Return (x, y) of the center of cell containing provided text 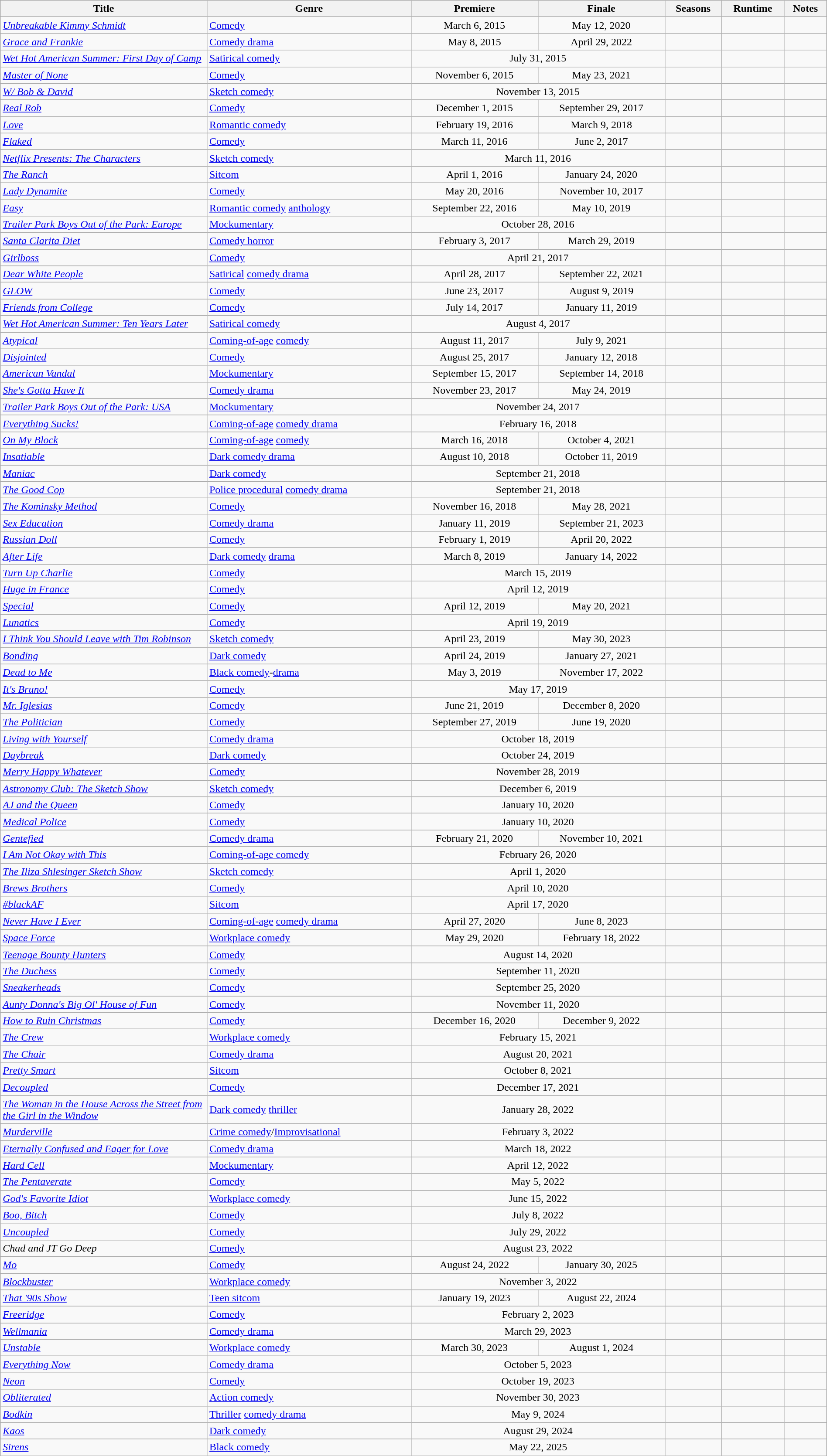
The Kominsky Method (104, 507)
Runtime (753, 9)
May 22, 2025 (538, 1447)
Wet Hot American Summer: Ten Years Later (104, 324)
July 31, 2015 (538, 58)
Obliterated (104, 1398)
November 24, 2017 (538, 407)
August 25, 2017 (475, 357)
Brews Brothers (104, 888)
December 16, 2020 (475, 1021)
Eternally Confused and Eager for Love (104, 1149)
May 12, 2020 (601, 25)
Decoupled (104, 1087)
Kaos (104, 1431)
December 17, 2021 (538, 1087)
Insatiable (104, 456)
April 19, 2019 (538, 623)
October 11, 2019 (601, 456)
August 9, 2019 (601, 291)
Disjointed (104, 357)
Medical Police (104, 822)
April 28, 2017 (475, 274)
August 20, 2021 (538, 1054)
September 22, 2021 (601, 274)
November 11, 2020 (538, 1004)
The Woman in the House Across the Street from the Girl in the Window (104, 1110)
May 29, 2020 (475, 938)
November 28, 2019 (538, 772)
The Duchess (104, 971)
May 24, 2019 (601, 390)
October 8, 2021 (538, 1071)
February 19, 2016 (475, 125)
January 24, 2020 (601, 174)
October 4, 2021 (601, 440)
August 4, 2017 (538, 324)
March 9, 2018 (601, 125)
Bonding (104, 656)
December 9, 2022 (601, 1021)
January 27, 2021 (601, 656)
November 13, 2015 (538, 92)
The Chair (104, 1054)
Aunty Donna's Big Ol' House of Fun (104, 1004)
Unstable (104, 1348)
The Good Cop (104, 490)
On My Block (104, 440)
Merry Happy Whatever (104, 772)
February 3, 2017 (475, 241)
Teen sitcom (309, 1298)
W/ Bob & David (104, 92)
September 14, 2018 (601, 374)
March 15, 2019 (538, 573)
She's Gotta Have It (104, 390)
The Politician (104, 722)
May 23, 2021 (601, 75)
#blackAF (104, 905)
September 15, 2017 (475, 374)
Never Have I Ever (104, 921)
April 21, 2017 (538, 258)
Wet Hot American Summer: First Day of Camp (104, 58)
Freeridge (104, 1315)
September 21, 2023 (601, 523)
The Pentaverate (104, 1182)
Friends from College (104, 307)
April 17, 2020 (538, 905)
Police procedural comedy drama (309, 490)
God's Favorite Idiot (104, 1198)
Neon (104, 1381)
May 8, 2015 (475, 42)
Uncoupled (104, 1231)
Boo, Bitch (104, 1215)
Title (104, 9)
Flaked (104, 141)
Huge in France (104, 589)
Trailer Park Boys Out of the Park: Europe (104, 225)
February 18, 2022 (601, 938)
February 15, 2021 (538, 1038)
January 14, 2022 (601, 556)
Sex Education (104, 523)
April 23, 2019 (475, 639)
May 20, 2021 (601, 606)
American Vandal (104, 374)
Dead to Me (104, 672)
May 20, 2016 (475, 191)
Daybreak (104, 755)
November 6, 2015 (475, 75)
Lady Dynamite (104, 191)
September 25, 2020 (538, 987)
Real Rob (104, 108)
January 30, 2025 (601, 1265)
February 26, 2020 (538, 855)
March 16, 2018 (475, 440)
January 28, 2022 (538, 1110)
June 15, 2022 (538, 1198)
Mo (104, 1265)
July 29, 2022 (538, 1231)
June 2, 2017 (601, 141)
Finale (601, 9)
August 23, 2022 (538, 1248)
Living with Yourself (104, 739)
I Am Not Okay with This (104, 855)
Turn Up Charlie (104, 573)
Notes (806, 9)
January 12, 2018 (601, 357)
July 8, 2022 (538, 1215)
Gentefied (104, 838)
Thriller comedy drama (309, 1414)
Russian Doll (104, 540)
October 28, 2016 (538, 225)
Grace and Frankie (104, 42)
March 29, 2023 (538, 1331)
Black comedy (309, 1447)
September 22, 2016 (475, 208)
Teenage Bounty Hunters (104, 954)
Black comedy-drama (309, 672)
Murderville (104, 1132)
May 3, 2019 (475, 672)
That '90s Show (104, 1298)
April 10, 2020 (538, 888)
Maniac (104, 473)
April 27, 2020 (475, 921)
October 19, 2023 (538, 1381)
August 1, 2024 (601, 1348)
Space Force (104, 938)
February 3, 2022 (538, 1132)
May 9, 2024 (538, 1414)
The Iliza Shlesinger Sketch Show (104, 871)
March 6, 2015 (475, 25)
May 30, 2023 (601, 639)
October 24, 2019 (538, 755)
Netflix Presents: The Characters (104, 158)
Everything Now (104, 1364)
Premiere (475, 9)
August 11, 2017 (475, 340)
How to Ruin Christmas (104, 1021)
Sneakerheads (104, 987)
Santa Clarita Diet (104, 241)
August 24, 2022 (475, 1265)
October 18, 2019 (538, 739)
June 21, 2019 (475, 705)
November 30, 2023 (538, 1398)
February 1, 2019 (475, 540)
Romantic comedy (309, 125)
December 8, 2020 (601, 705)
May 10, 2019 (601, 208)
Love (104, 125)
November 10, 2021 (601, 838)
Action comedy (309, 1398)
Mr. Iglesias (104, 705)
November 3, 2022 (538, 1281)
May 17, 2019 (538, 689)
I Think You Should Leave with Tim Robinson (104, 639)
May 5, 2022 (538, 1182)
March 8, 2019 (475, 556)
February 2, 2023 (538, 1315)
April 1, 2020 (538, 871)
March 29, 2019 (601, 241)
Astronomy Club: The Sketch Show (104, 789)
Dear White People (104, 274)
March 30, 2023 (475, 1348)
January 19, 2023 (475, 1298)
July 9, 2021 (601, 340)
August 22, 2024 (601, 1298)
April 20, 2022 (601, 540)
Crime comedy/Improvisational (309, 1132)
Hard Cell (104, 1165)
November 16, 2018 (475, 507)
March 18, 2022 (538, 1149)
April 29, 2022 (601, 42)
Dark comedy thriller (309, 1110)
September 27, 2019 (475, 722)
December 1, 2015 (475, 108)
April 24, 2019 (475, 656)
June 23, 2017 (475, 291)
Chad and JT Go Deep (104, 1248)
Romantic comedy anthology (309, 208)
Blockbuster (104, 1281)
Satirical comedy drama (309, 274)
June 8, 2023 (601, 921)
Comedy horror (309, 241)
The Crew (104, 1038)
It's Bruno! (104, 689)
Easy (104, 208)
December 6, 2019 (538, 789)
Everything Sucks! (104, 423)
Seasons (693, 9)
Master of None (104, 75)
Pretty Smart (104, 1071)
November 17, 2022 (601, 672)
September 11, 2020 (538, 971)
June 19, 2020 (601, 722)
September 29, 2017 (601, 108)
November 10, 2017 (601, 191)
Atypical (104, 340)
November 23, 2017 (475, 390)
April 12, 2022 (538, 1165)
August 29, 2024 (538, 1431)
Genre (309, 9)
Lunatics (104, 623)
May 28, 2021 (601, 507)
After Life (104, 556)
Sirens (104, 1447)
July 14, 2017 (475, 307)
February 21, 2020 (475, 838)
February 16, 2018 (538, 423)
Bodkin (104, 1414)
Unbreakable Kimmy Schmidt (104, 25)
April 1, 2016 (475, 174)
August 14, 2020 (538, 954)
AJ and the Queen (104, 805)
Special (104, 606)
Girlboss (104, 258)
GLOW (104, 291)
October 5, 2023 (538, 1364)
August 10, 2018 (475, 456)
The Ranch (104, 174)
Wellmania (104, 1331)
Trailer Park Boys Out of the Park: USA (104, 407)
